From the cell containing the given text, extract its center point as [x, y] coordinate. 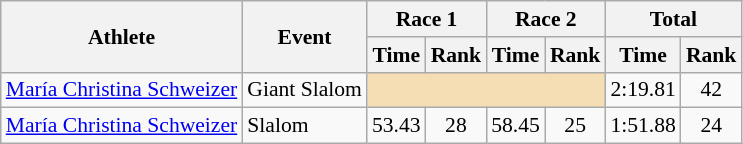
Race 2 [546, 19]
25 [576, 126]
2:19.81 [642, 90]
24 [712, 126]
Total [673, 19]
Giant Slalom [304, 90]
1:51.88 [642, 126]
28 [456, 126]
Athlete [122, 36]
Slalom [304, 126]
Race 1 [426, 19]
Event [304, 36]
42 [712, 90]
53.43 [396, 126]
58.45 [516, 126]
